Provide the (X, Y) coordinate of the cell's center where the given text is located.  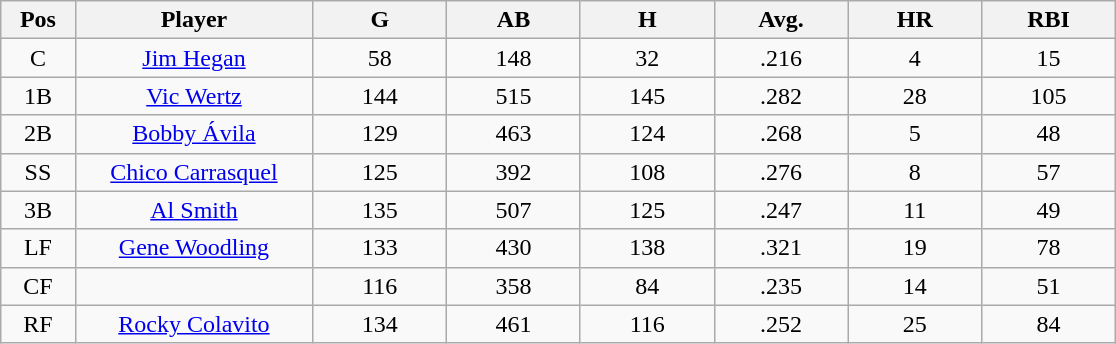
3B (38, 210)
19 (915, 248)
108 (647, 172)
463 (514, 134)
.235 (781, 286)
2B (38, 134)
LF (38, 248)
129 (380, 134)
.321 (781, 248)
Bobby Ávila (194, 134)
11 (915, 210)
358 (514, 286)
.247 (781, 210)
Rocky Colavito (194, 324)
515 (514, 96)
.216 (781, 58)
Chico Carrasquel (194, 172)
392 (514, 172)
461 (514, 324)
Jim Hegan (194, 58)
144 (380, 96)
15 (1049, 58)
135 (380, 210)
430 (514, 248)
Vic Wertz (194, 96)
H (647, 20)
1B (38, 96)
57 (1049, 172)
138 (647, 248)
105 (1049, 96)
HR (915, 20)
RBI (1049, 20)
78 (1049, 248)
133 (380, 248)
Player (194, 20)
32 (647, 58)
148 (514, 58)
28 (915, 96)
G (380, 20)
Gene Woodling (194, 248)
Pos (38, 20)
C (38, 58)
.252 (781, 324)
134 (380, 324)
8 (915, 172)
Al Smith (194, 210)
AB (514, 20)
CF (38, 286)
5 (915, 134)
.282 (781, 96)
.276 (781, 172)
507 (514, 210)
58 (380, 58)
RF (38, 324)
4 (915, 58)
48 (1049, 134)
51 (1049, 286)
Avg. (781, 20)
SS (38, 172)
49 (1049, 210)
145 (647, 96)
25 (915, 324)
124 (647, 134)
14 (915, 286)
.268 (781, 134)
